For the text-containing cell, return its midpoint in [X, Y] coordinate format. 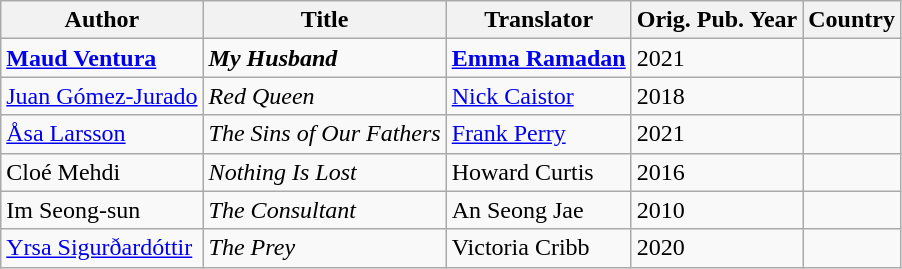
2020 [716, 248]
My Husband [324, 58]
Maud Ventura [102, 58]
The Prey [324, 248]
Cloé Mehdi [102, 172]
The Sins of Our Fathers [324, 134]
The Consultant [324, 210]
An Seong Jae [538, 210]
2010 [716, 210]
2018 [716, 96]
Nothing Is Lost [324, 172]
Juan Gómez-Jurado [102, 96]
Emma Ramadan [538, 58]
Title [324, 20]
Translator [538, 20]
Im Seong-sun [102, 210]
2016 [716, 172]
Victoria Cribb [538, 248]
Red Queen [324, 96]
Yrsa Sigurðardóttir [102, 248]
Country [852, 20]
Howard Curtis [538, 172]
Orig. Pub. Year [716, 20]
Åsa Larsson [102, 134]
Frank Perry [538, 134]
Nick Caistor [538, 96]
Author [102, 20]
